Return the (x, y) coordinate for the center point of the cell that contains the specified text.  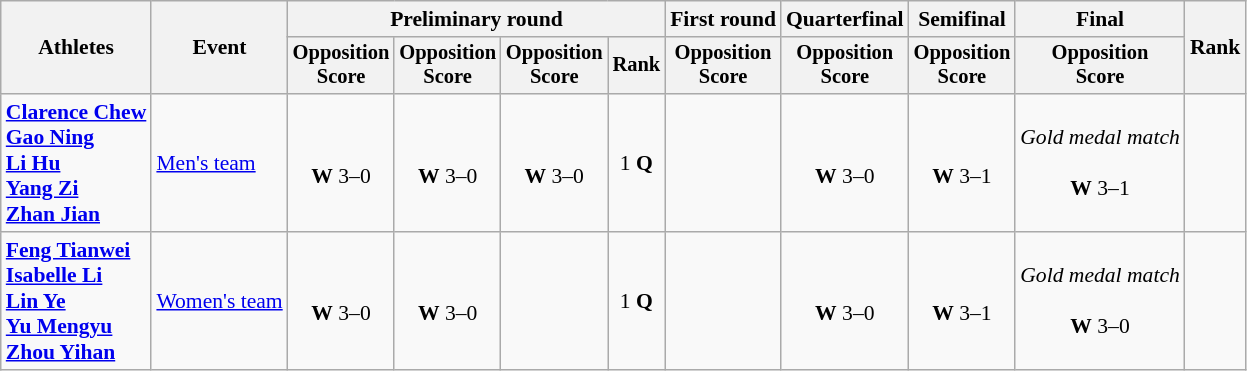
Clarence ChewGao NingLi HuYang ZiZhan Jian (76, 163)
Athletes (76, 48)
First round (723, 19)
Men's team (219, 163)
Gold medal matchW 3–1 (1100, 163)
Feng TianweiIsabelle LiLin YeYu MengyuZhou Yihan (76, 301)
Event (219, 48)
Final (1100, 19)
Gold medal matchW 3–0 (1100, 301)
Quarterfinal (845, 19)
Preliminary round (476, 19)
Women's team (219, 301)
Semifinal (962, 19)
